Provide the [X, Y] coordinate of the cell's center where the given text is located.  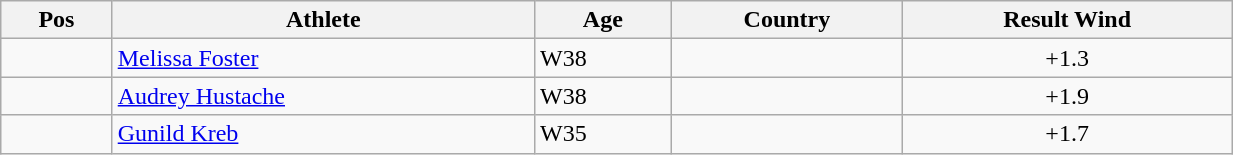
W35 [604, 134]
Melissa Foster [323, 58]
+1.9 [1068, 96]
Gunild Kreb [323, 134]
Age [604, 20]
Country [786, 20]
Pos [56, 20]
+1.7 [1068, 134]
Athlete [323, 20]
Result Wind [1068, 20]
+1.3 [1068, 58]
Audrey Hustache [323, 96]
